Locate the cell with the specified text and output its (X, Y) center coordinate. 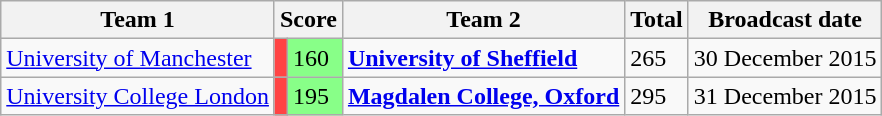
University of Sheffield (483, 58)
Magdalen College, Oxford (483, 96)
Team 1 (138, 20)
160 (314, 58)
30 December 2015 (785, 58)
195 (314, 96)
Score (308, 20)
295 (657, 96)
Team 2 (483, 20)
Broadcast date (785, 20)
University of Manchester (138, 58)
265 (657, 58)
Total (657, 20)
University College London (138, 96)
31 December 2015 (785, 96)
